Determine the [x, y] coordinate at the center of the cell enclosing the given text.  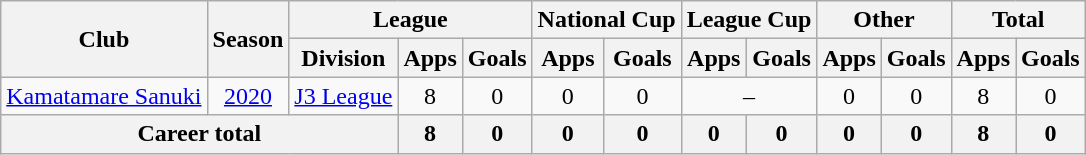
League Cup [749, 20]
Season [248, 39]
J3 League [344, 96]
Total [1018, 20]
Club [104, 39]
2020 [248, 96]
– [749, 96]
League [410, 20]
National Cup [606, 20]
Division [344, 58]
Kamatamare Sanuki [104, 96]
Other [884, 20]
Career total [200, 134]
